From the cell containing the given text, extract its center point as (x, y) coordinate. 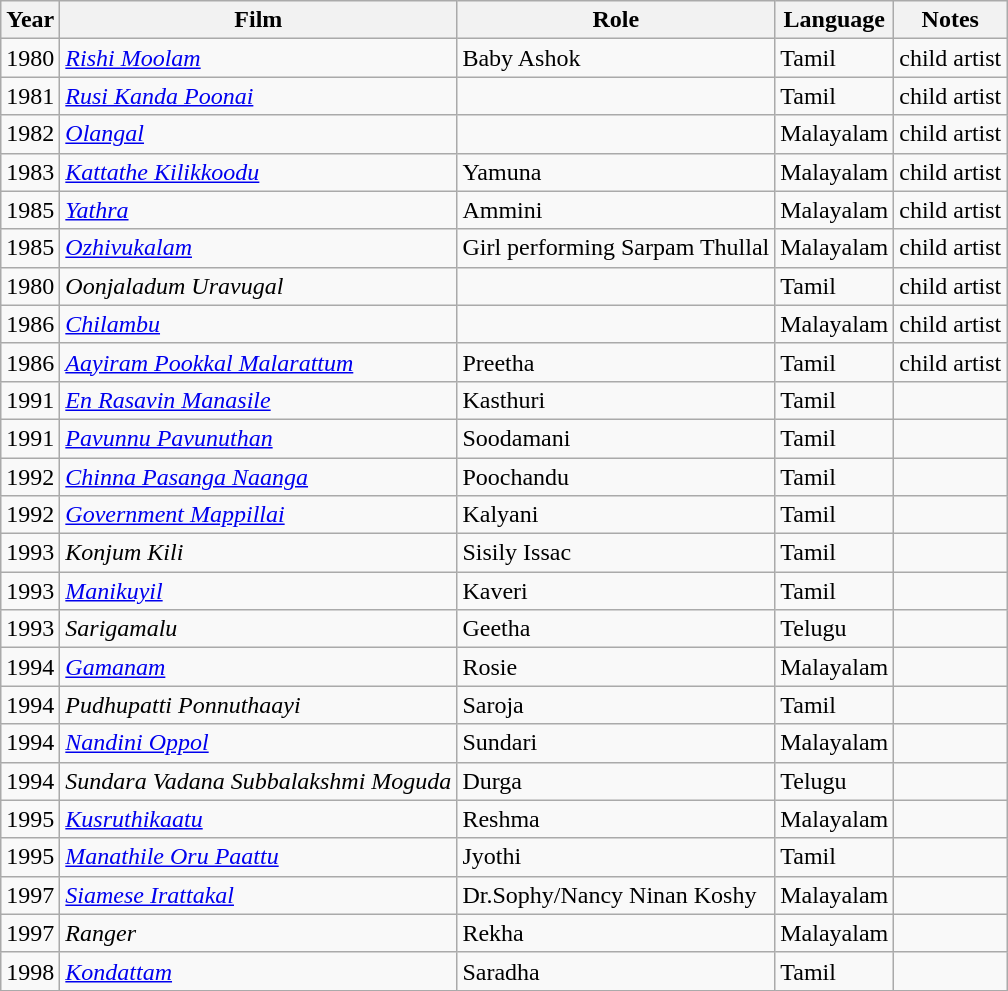
1982 (30, 134)
Sarigamalu (258, 629)
Saradha (616, 971)
Film (258, 20)
Nandini Oppol (258, 743)
Pudhupatti Ponnuthaayi (258, 705)
Durga (616, 781)
Gamanam (258, 667)
Kondattam (258, 971)
Rosie (616, 667)
Language (834, 20)
Preetha (616, 362)
Kaveri (616, 591)
Rishi Moolam (258, 58)
Sundari (616, 743)
Kusruthikaatu (258, 819)
Konjum Kili (258, 553)
Role (616, 20)
Kattathe Kilikkoodu (258, 172)
Aayiram Pookkal Malarattum (258, 362)
Chinna Pasanga Naanga (258, 477)
Jyothi (616, 857)
Saroja (616, 705)
Olangal (258, 134)
Kasthuri (616, 400)
Government Mappillai (258, 515)
Siamese Irattakal (258, 895)
Rekha (616, 933)
Yamuna (616, 172)
Yathra (258, 210)
Kalyani (616, 515)
Oonjaladum Uravugal (258, 286)
1983 (30, 172)
Sundara Vadana Subbalakshmi Moguda (258, 781)
1981 (30, 96)
Soodamani (616, 438)
Ozhivukalam (258, 248)
Rusi Kanda Poonai (258, 96)
Year (30, 20)
Geetha (616, 629)
Ranger (258, 933)
Pavunnu Pavunuthan (258, 438)
Chilambu (258, 324)
Dr.Sophy/Nancy Ninan Koshy (616, 895)
Reshma (616, 819)
Sisily Issac (616, 553)
En Rasavin Manasile (258, 400)
Manathile Oru Paattu (258, 857)
Girl performing Sarpam Thullal (616, 248)
Notes (950, 20)
Ammini (616, 210)
Poochandu (616, 477)
1998 (30, 971)
Baby Ashok (616, 58)
Manikuyil (258, 591)
